Determine the (x, y) coordinate at the center of the cell enclosing the given text.  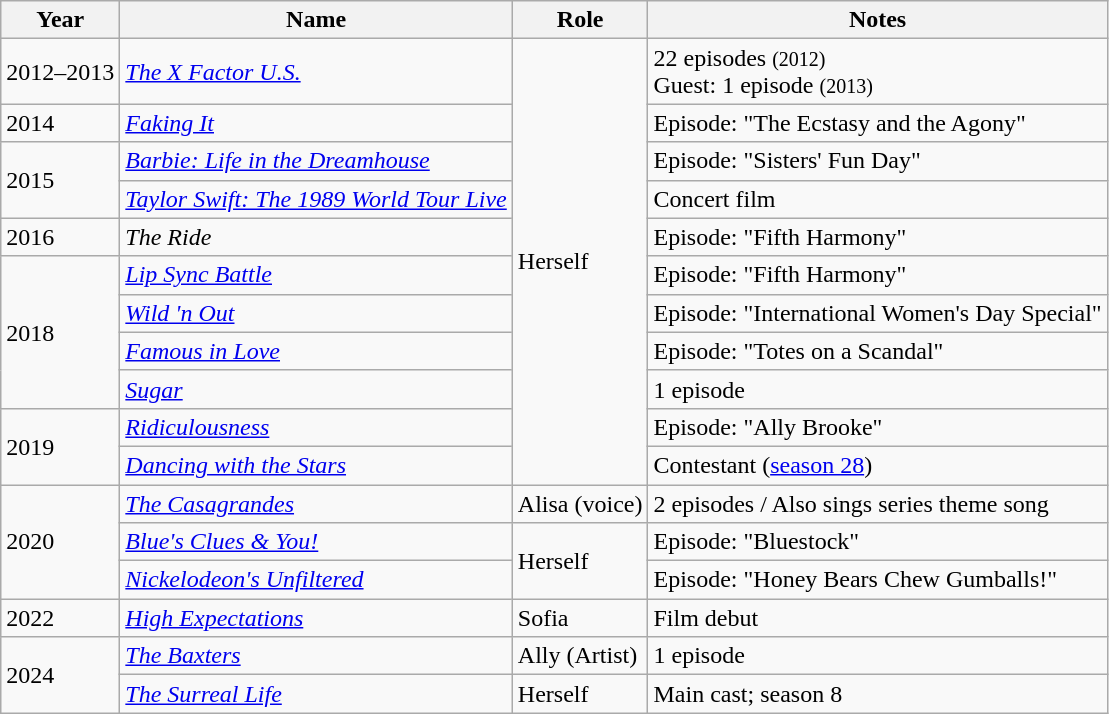
The Ride (316, 237)
2015 (60, 180)
Nickelodeon's Unfiltered (316, 580)
High Expectations (316, 618)
Name (316, 20)
Episode: "Honey Bears Chew Gumballs!" (878, 580)
Contestant (season 28) (878, 465)
Film debut (878, 618)
Faking It (316, 123)
Taylor Swift: The 1989 World Tour Live (316, 199)
Dancing with the Stars (316, 465)
Role (580, 20)
Wild 'n Out (316, 313)
Episode: "Sisters' Fun Day" (878, 161)
Episode: "International Women's Day Special" (878, 313)
Ally (Artist) (580, 656)
The X Factor U.S. (316, 72)
22 episodes (2012)Guest: 1 episode (2013) (878, 72)
2 episodes / Also sings series theme song (878, 503)
Episode: "Totes on a Scandal" (878, 351)
2014 (60, 123)
Main cast; season 8 (878, 694)
Notes (878, 20)
Barbie: Life in the Dreamhouse (316, 161)
2019 (60, 446)
Episode: "Ally Brooke" (878, 427)
Lip Sync Battle (316, 275)
2012–2013 (60, 72)
Year (60, 20)
The Casagrandes (316, 503)
2024 (60, 675)
The Baxters (316, 656)
Sofia (580, 618)
Blue's Clues & You! (316, 542)
Ridiculousness (316, 427)
Famous in Love (316, 351)
2016 (60, 237)
Episode: "The Ecstasy and the Agony" (878, 123)
Alisa (voice) (580, 503)
Sugar (316, 389)
2022 (60, 618)
Episode: "Bluestock" (878, 542)
The Surreal Life (316, 694)
2020 (60, 541)
Concert film (878, 199)
2018 (60, 332)
